Identify which cell holds the provided text, then report its [X, Y] central coordinate. 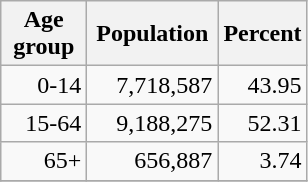
43.95 [262, 85]
3.74 [262, 161]
9,188,275 [152, 123]
656,887 [152, 161]
Percent [262, 34]
0-14 [44, 85]
52.31 [262, 123]
Age group [44, 34]
7,718,587 [152, 85]
65+ [44, 161]
15-64 [44, 123]
Population [152, 34]
